Provide the [X, Y] coordinate of the cell's center where the given text is located.  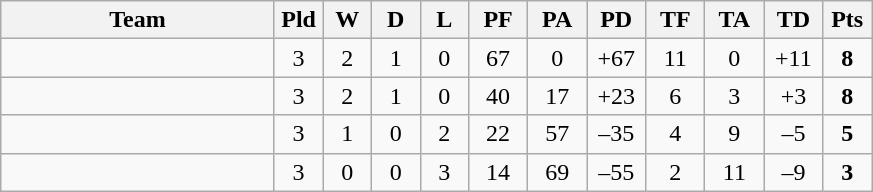
PA [558, 20]
Team [138, 20]
TD [794, 20]
+67 [616, 58]
PD [616, 20]
14 [498, 172]
6 [676, 96]
17 [558, 96]
67 [498, 58]
9 [734, 134]
+11 [794, 58]
Pld [298, 20]
–55 [616, 172]
40 [498, 96]
TA [734, 20]
PF [498, 20]
–9 [794, 172]
+3 [794, 96]
69 [558, 172]
D [396, 20]
5 [848, 134]
Pts [848, 20]
–5 [794, 134]
4 [676, 134]
22 [498, 134]
–35 [616, 134]
+23 [616, 96]
L [444, 20]
TF [676, 20]
57 [558, 134]
W [348, 20]
